Locate the cell with the specified text and output its [X, Y] center coordinate. 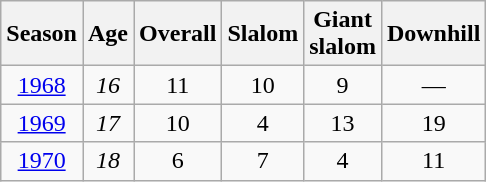
16 [108, 85]
Overall [178, 34]
— [433, 85]
Season [42, 34]
1969 [42, 123]
13 [343, 123]
9 [343, 85]
Slalom [263, 34]
1968 [42, 85]
7 [263, 161]
17 [108, 123]
19 [433, 123]
1970 [42, 161]
Giantslalom [343, 34]
18 [108, 161]
Age [108, 34]
Downhill [433, 34]
6 [178, 161]
